Provide the (X, Y) coordinate of the cell's center where the given text is located.  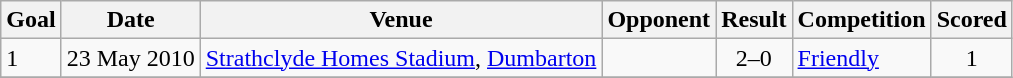
Scored (972, 20)
Strathclyde Homes Stadium, Dumbarton (401, 58)
Venue (401, 20)
Date (130, 20)
2–0 (754, 58)
Result (754, 20)
Competition (862, 20)
23 May 2010 (130, 58)
Friendly (862, 58)
Opponent (659, 20)
Goal (31, 20)
